Determine the [x, y] coordinate at the center of the cell enclosing the given text.  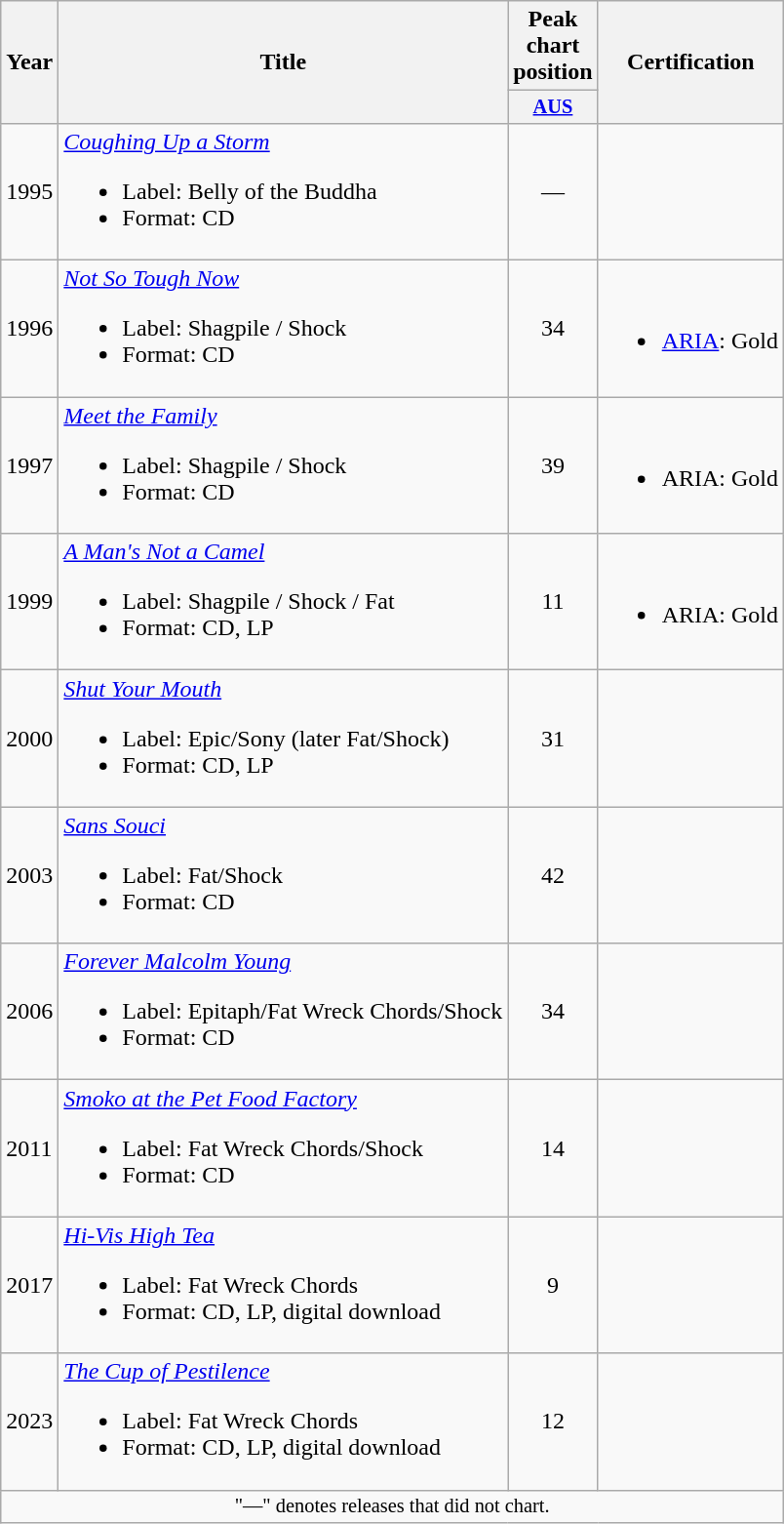
31 [553, 739]
2000 [29, 739]
1995 [29, 191]
2006 [29, 1012]
Sans SouciLabel: Fat/ShockFormat: CD [283, 875]
1997 [29, 465]
"—" denotes releases that did not chart. [392, 1506]
Title [283, 62]
39 [553, 465]
2003 [29, 875]
— [553, 191]
AUS [553, 107]
2011 [29, 1148]
A Man's Not a CamelLabel: Shagpile / Shock / FatFormat: CD, LP [283, 602]
Smoko at the Pet Food FactoryLabel: Fat Wreck Chords/ShockFormat: CD [283, 1148]
Not So Tough NowLabel: Shagpile / ShockFormat: CD [283, 329]
Shut Your MouthLabel: Epic/Sony (later Fat/Shock)Format: CD, LP [283, 739]
1999 [29, 602]
Forever Malcolm YoungLabel: Epitaph/Fat Wreck Chords/ShockFormat: CD [283, 1012]
2017 [29, 1285]
Meet the FamilyLabel: Shagpile / ShockFormat: CD [283, 465]
11 [553, 602]
Coughing Up a StormLabel: Belly of the BuddhaFormat: CD [283, 191]
2023 [29, 1422]
1996 [29, 329]
42 [553, 875]
The Cup of PestilenceLabel: Fat Wreck ChordsFormat: CD, LP, digital download [283, 1422]
14 [553, 1148]
Certification [690, 62]
9 [553, 1285]
Year [29, 62]
Hi-Vis High TeaLabel: Fat Wreck ChordsFormat: CD, LP, digital download [283, 1285]
Peak chart position [553, 46]
12 [553, 1422]
